Find where the given text appears and provide that cell's center as [X, Y] coordinate. 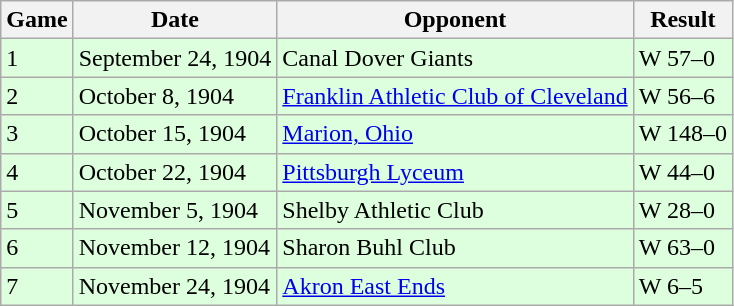
Akron East Ends [455, 286]
Pittsburgh Lyceum [455, 172]
October 22, 1904 [175, 172]
4 [37, 172]
Game [37, 20]
W 6–5 [682, 286]
1 [37, 58]
September 24, 1904 [175, 58]
Opponent [455, 20]
November 24, 1904 [175, 286]
6 [37, 248]
W 63–0 [682, 248]
October 8, 1904 [175, 96]
Franklin Athletic Club of Cleveland [455, 96]
November 12, 1904 [175, 248]
5 [37, 210]
W 57–0 [682, 58]
W 148–0 [682, 134]
W 56–6 [682, 96]
November 5, 1904 [175, 210]
Shelby Athletic Club [455, 210]
3 [37, 134]
Marion, Ohio [455, 134]
W 44–0 [682, 172]
Sharon Buhl Club [455, 248]
Canal Dover Giants [455, 58]
W 28–0 [682, 210]
October 15, 1904 [175, 134]
Date [175, 20]
Result [682, 20]
2 [37, 96]
7 [37, 286]
